Provide the (x, y) coordinate of the cell's center where the given text is located.  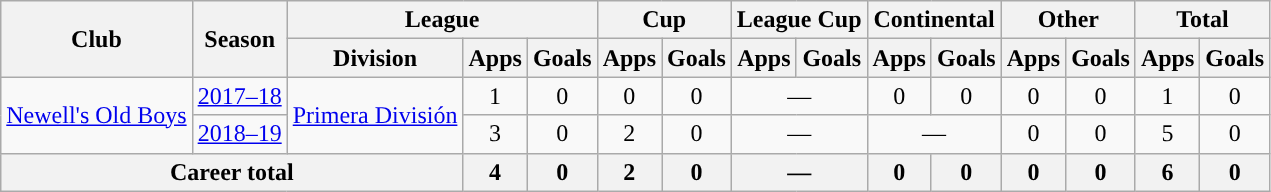
Other (1068, 20)
6 (1167, 172)
Cup (664, 20)
2017–18 (240, 96)
Primera División (375, 115)
Total (1202, 20)
Career total (232, 172)
League Cup (799, 20)
2018–19 (240, 134)
Season (240, 39)
5 (1167, 134)
League (442, 20)
Continental (934, 20)
Newell's Old Boys (96, 115)
Division (375, 58)
Club (96, 39)
3 (495, 134)
4 (495, 172)
